Locate the cell with the specified text and output its [X, Y] center coordinate. 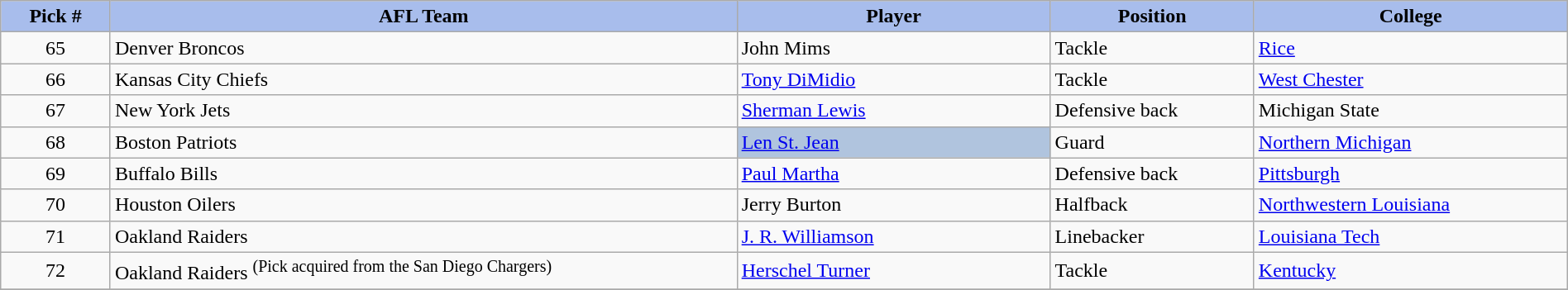
69 [56, 174]
Michigan State [1411, 111]
71 [56, 236]
Oakland Raiders (Pick acquired from the San Diego Chargers) [423, 271]
Northern Michigan [1411, 142]
Guard [1152, 142]
Buffalo Bills [423, 174]
70 [56, 205]
Len St. Jean [893, 142]
Louisiana Tech [1411, 236]
66 [56, 79]
72 [56, 271]
Northwestern Louisiana [1411, 205]
Sherman Lewis [893, 111]
Position [1152, 17]
Linebacker [1152, 236]
Tony DiMidio [893, 79]
68 [56, 142]
Kentucky [1411, 271]
J. R. Williamson [893, 236]
Herschel Turner [893, 271]
Boston Patriots [423, 142]
Houston Oilers [423, 205]
Oakland Raiders [423, 236]
Jerry Burton [893, 205]
Pittsburgh [1411, 174]
Pick # [56, 17]
New York Jets [423, 111]
67 [56, 111]
Halfback [1152, 205]
College [1411, 17]
Rice [1411, 48]
Paul Martha [893, 174]
AFL Team [423, 17]
John Mims [893, 48]
65 [56, 48]
Player [893, 17]
Denver Broncos [423, 48]
West Chester [1411, 79]
Kansas City Chiefs [423, 79]
